Extract the (X, Y) coordinate from the center of the cell holding the provided text.  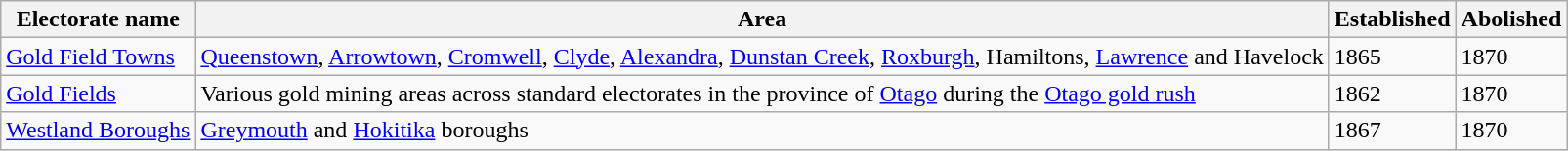
Area (762, 19)
Electorate name (98, 19)
Queenstown, Arrowtown, Cromwell, Clyde, Alexandra, Dunstan Creek, Roxburgh, Hamiltons, Lawrence and Havelock (762, 57)
1865 (1392, 57)
Westland Boroughs (98, 131)
1867 (1392, 131)
Abolished (1511, 19)
Various gold mining areas across standard electorates in the province of Otago during the Otago gold rush (762, 94)
Greymouth and Hokitika boroughs (762, 131)
1862 (1392, 94)
Established (1392, 19)
Gold Fields (98, 94)
Gold Field Towns (98, 57)
